Return the (x, y) coordinate for the center point of the cell that contains the specified text.  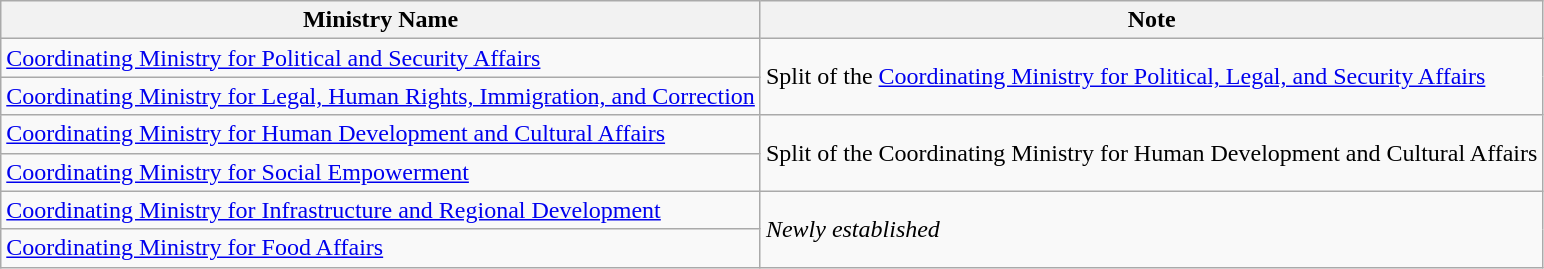
Newly established (1152, 229)
Coordinating Ministry for Human Development and Cultural Affairs (381, 134)
Coordinating Ministry for Political and Security Affairs (381, 58)
Coordinating Ministry for Legal, Human Rights, Immigration, and Correction (381, 96)
Note (1152, 20)
Coordinating Ministry for Infrastructure and Regional Development (381, 210)
Split of the Coordinating Ministry for Political, Legal, and Security Affairs (1152, 77)
Ministry Name (381, 20)
Split of the Coordinating Ministry for Human Development and Cultural Affairs (1152, 153)
Coordinating Ministry for Food Affairs (381, 248)
Coordinating Ministry for Social Empowerment (381, 172)
